Detect which cell encompasses the target text, then output its (X, Y) center coordinate. 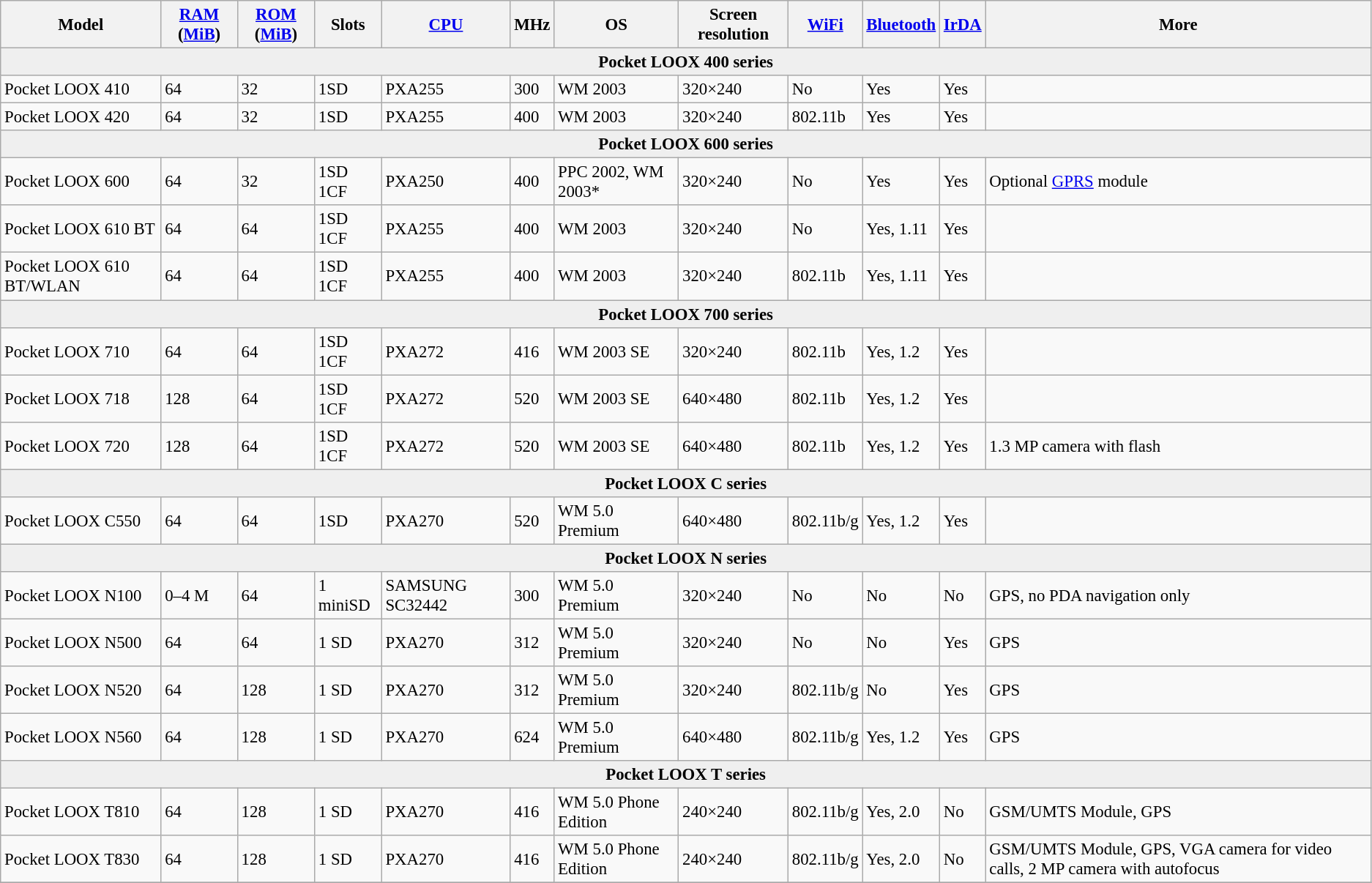
MHz (532, 25)
More (1178, 25)
SAMSUNG SC32442 (446, 596)
Pocket LOOX T series (686, 775)
Pocket LOOX N560 (81, 738)
PPC 2002, WM 2003* (616, 182)
GSM/UMTS Module, GPS (1178, 813)
Pocket LOOX N500 (81, 643)
GSM/UMTS Module, GPS, VGA camera for video calls, 2 MP camera with autofocus (1178, 860)
Pocket LOOX 720 (81, 445)
GPS, no PDA navigation only (1178, 596)
Pocket LOOX 400 series (686, 62)
Pocket LOOX T830 (81, 860)
Pocket LOOX 600 (81, 182)
Pocket LOOX N series (686, 558)
OS (616, 25)
Slots (348, 25)
624 (532, 738)
Pocket LOOX N520 (81, 690)
1 miniSD (348, 596)
Pocket LOOX 420 (81, 117)
Pocket LOOX C series (686, 483)
Pocket LOOX 710 (81, 351)
IrDA (963, 25)
RAM (MiB) (199, 25)
Pocket LOOX 718 (81, 398)
Bluetooth (901, 25)
Optional GPRS module (1178, 182)
Pocket LOOX 610 BT (81, 228)
Pocket LOOX C550 (81, 521)
Pocket LOOX 700 series (686, 314)
CPU (446, 25)
Model (81, 25)
PXA250 (446, 182)
Pocket LOOX T810 (81, 813)
Pocket LOOX 410 (81, 89)
Pocket LOOX 600 series (686, 144)
Screen resolution (734, 25)
ROM (MiB) (275, 25)
Pocket LOOX N100 (81, 596)
1.3 MP camera with flash (1178, 445)
0–4 M (199, 596)
WiFi (826, 25)
Pocket LOOX 610 BT/WLAN (81, 277)
